From the cell containing the given text, extract its center point as [x, y] coordinate. 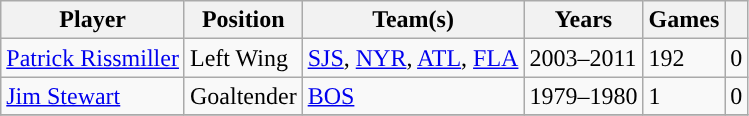
2003–2011 [584, 58]
BOS [413, 96]
192 [684, 58]
Goaltender [243, 96]
Position [243, 20]
Player [93, 20]
Team(s) [413, 20]
1 [684, 96]
Left Wing [243, 58]
Years [584, 20]
Patrick Rissmiller [93, 58]
SJS, NYR, ATL, FLA [413, 58]
Games [684, 20]
Jim Stewart [93, 96]
1979–1980 [584, 96]
